From the cell containing the given text, extract its center point as (x, y) coordinate. 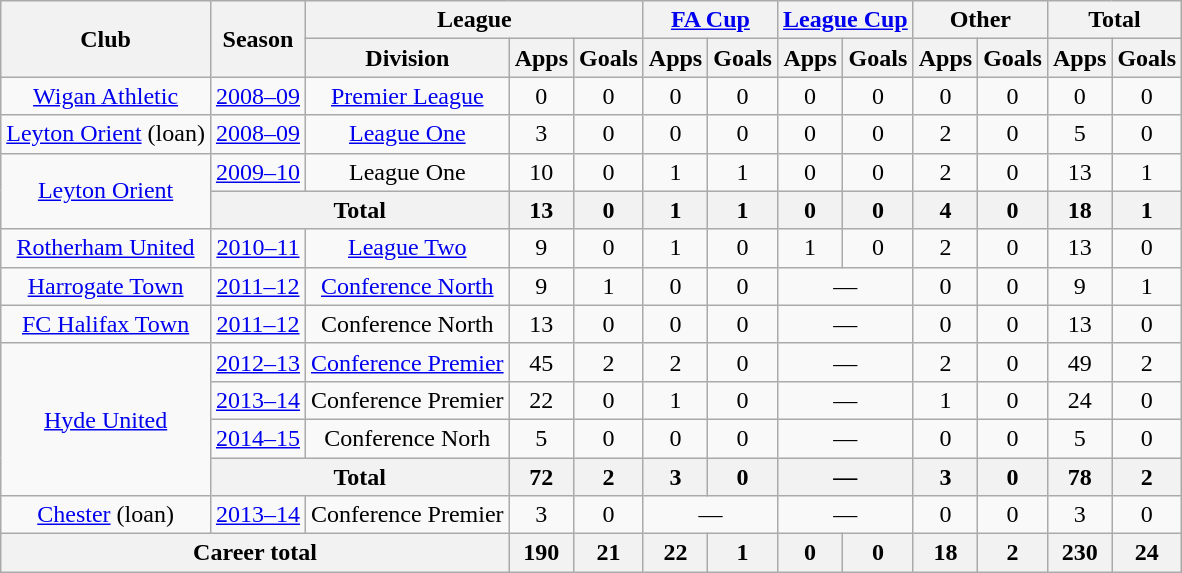
Wigan Athletic (106, 96)
190 (541, 553)
League Two (407, 248)
4 (945, 210)
Premier League (407, 96)
21 (609, 553)
Harrogate Town (106, 286)
Chester (loan) (106, 515)
Other (980, 20)
45 (541, 362)
Division (407, 58)
10 (541, 172)
FA Cup (710, 20)
Leyton Orient (loan) (106, 134)
230 (1079, 553)
League Cup (845, 20)
FC Halifax Town (106, 324)
78 (1079, 477)
League (474, 20)
Career total (255, 553)
Conference Norh (407, 438)
72 (541, 477)
Season (258, 39)
2010–11 (258, 248)
49 (1079, 362)
2014–15 (258, 438)
2009–10 (258, 172)
Rotherham United (106, 248)
Leyton Orient (106, 191)
2012–13 (258, 362)
Hyde United (106, 419)
Club (106, 39)
